Locate the cell with the specified text and output its [X, Y] center coordinate. 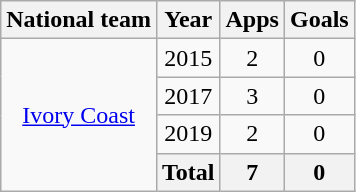
2019 [188, 134]
2015 [188, 58]
3 [252, 96]
Year [188, 20]
Total [188, 172]
Ivory Coast [79, 115]
Apps [252, 20]
2017 [188, 96]
Goals [319, 20]
7 [252, 172]
National team [79, 20]
